Identify which cell holds the provided text, then report its (X, Y) central coordinate. 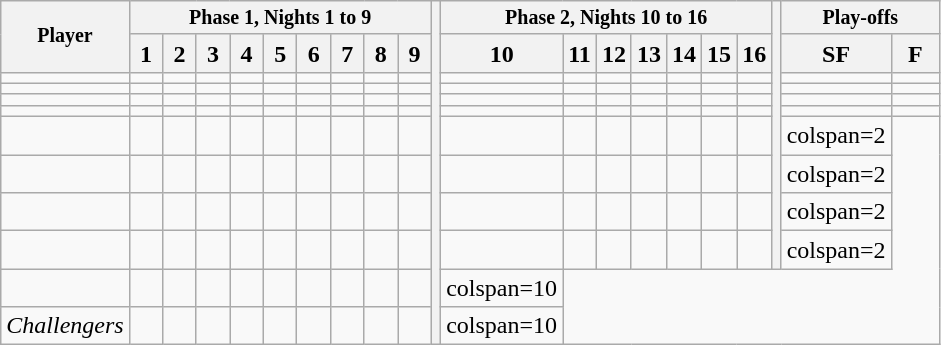
SF (836, 53)
F (916, 53)
Play-offs (860, 18)
7 (348, 53)
2 (180, 53)
4 (247, 53)
12 (614, 53)
Phase 2, Nights 10 to 16 (606, 18)
Phase 1, Nights 1 to 9 (280, 18)
5 (280, 53)
13 (648, 53)
6 (314, 53)
1 (146, 53)
3 (213, 53)
Challengers (65, 326)
Player (65, 37)
14 (684, 53)
8 (381, 53)
11 (580, 53)
10 (502, 53)
15 (720, 53)
9 (415, 53)
16 (754, 53)
